Locate the cell with the specified text and output its (X, Y) center coordinate. 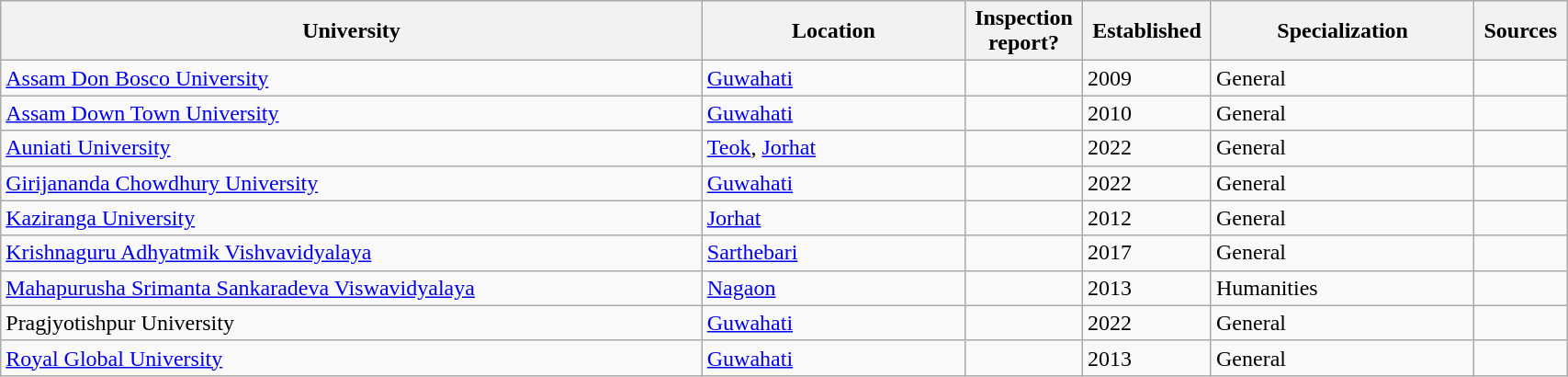
Jorhat (833, 218)
Royal Global University (352, 358)
Pragjyotishpur University (352, 323)
Assam Down Town University (352, 113)
2012 (1147, 218)
2010 (1147, 113)
Kaziranga University (352, 218)
Krishnaguru Adhyatmik Vishvavidyalaya (352, 253)
Specialization (1342, 31)
Girijananda Chowdhury University (352, 183)
2017 (1147, 253)
Sources (1521, 31)
2009 (1147, 78)
Location (833, 31)
Sarthebari (833, 253)
Assam Don Bosco University (352, 78)
University (352, 31)
Mahapurusha Srimanta Sankaradeva Viswavidyalaya (352, 288)
Auniati University (352, 148)
Humanities (1342, 288)
Inspection report? (1024, 31)
Established (1147, 31)
Teok, Jorhat (833, 148)
Nagaon (833, 288)
